Return the [x, y] coordinate for the center point of the cell that contains the specified text.  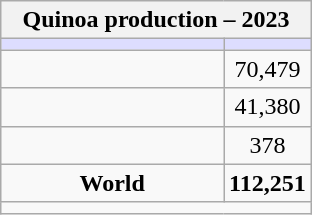
Quinoa production – 2023 [156, 20]
70,479 [268, 69]
World [112, 183]
378 [268, 145]
112,251 [268, 183]
41,380 [268, 107]
